Search for the cell housing the specified text and yield its [X, Y] center coordinate. 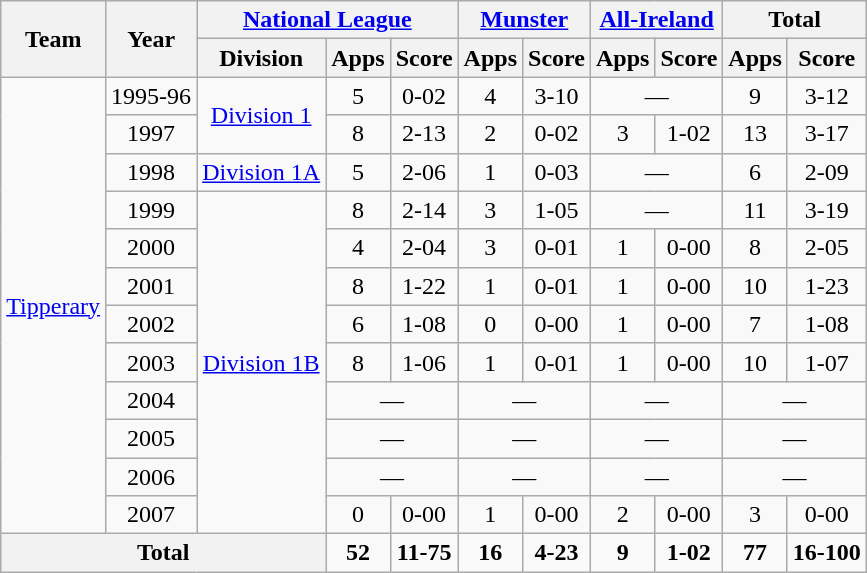
2004 [152, 400]
2-09 [826, 172]
11-75 [424, 553]
2002 [152, 324]
11 [755, 210]
All-Ireland [656, 20]
2-04 [424, 248]
1999 [152, 210]
3-10 [557, 96]
3-12 [826, 96]
1997 [152, 134]
1-07 [826, 362]
2007 [152, 515]
1-22 [424, 286]
4-23 [557, 553]
16 [490, 553]
1-05 [557, 210]
13 [755, 134]
Tipperary [54, 306]
Munster [524, 20]
Division 1 [262, 115]
3-17 [826, 134]
Year [152, 39]
National League [328, 20]
1998 [152, 172]
2-06 [424, 172]
1-06 [424, 362]
1995-96 [152, 96]
52 [358, 553]
2005 [152, 438]
Team [54, 39]
7 [755, 324]
2-13 [424, 134]
2001 [152, 286]
2-14 [424, 210]
16-100 [826, 553]
2003 [152, 362]
77 [755, 553]
0-03 [557, 172]
Division 1A [262, 172]
Division [262, 58]
2006 [152, 477]
2000 [152, 248]
Division 1B [262, 362]
1-23 [826, 286]
3-19 [826, 210]
2-05 [826, 248]
